Search for the cell housing the specified text and yield its [X, Y] center coordinate. 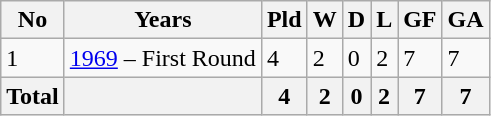
1969 – First Round [162, 58]
Years [162, 20]
Pld [284, 20]
D [356, 20]
GA [466, 20]
1 [33, 58]
Total [33, 96]
GF [420, 20]
No [33, 20]
W [324, 20]
L [384, 20]
